Find where the given text appears and provide that cell's center as (x, y) coordinate. 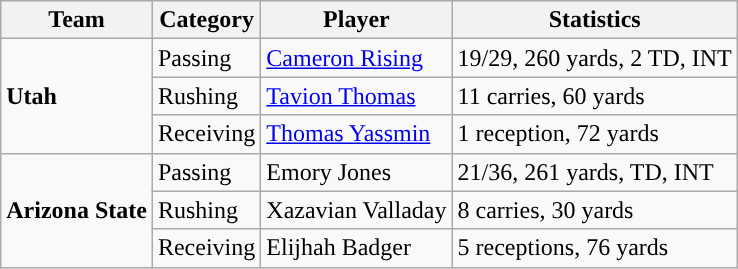
Statistics (594, 20)
Utah (77, 96)
Team (77, 20)
5 receptions, 76 yards (594, 248)
Category (206, 20)
Emory Jones (356, 172)
19/29, 260 yards, 2 TD, INT (594, 58)
Player (356, 20)
Tavion Thomas (356, 96)
Elijhah Badger (356, 248)
1 reception, 72 yards (594, 134)
Xazavian Valladay (356, 210)
Cameron Rising (356, 58)
Thomas Yassmin (356, 134)
21/36, 261 yards, TD, INT (594, 172)
Arizona State (77, 210)
11 carries, 60 yards (594, 96)
8 carries, 30 yards (594, 210)
